Search for the cell housing the specified text and yield its [X, Y] center coordinate. 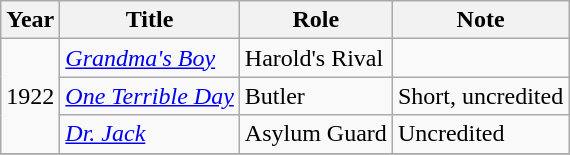
Butler [316, 96]
Grandma's Boy [150, 58]
Dr. Jack [150, 134]
Year [30, 20]
Note [480, 20]
Short, uncredited [480, 96]
Uncredited [480, 134]
Role [316, 20]
One Terrible Day [150, 96]
Title [150, 20]
1922 [30, 96]
Harold's Rival [316, 58]
Asylum Guard [316, 134]
